Provide the (x, y) coordinate of the cell's center where the given text is located.  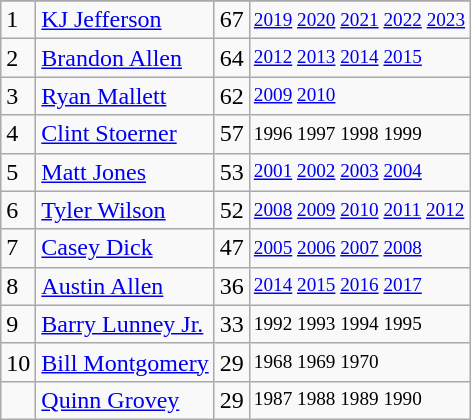
7 (18, 248)
1987 1988 1989 1990 (359, 400)
2001 2002 2003 2004 (359, 172)
Matt Jones (125, 172)
10 (18, 362)
Quinn Grovey (125, 400)
8 (18, 286)
64 (232, 58)
Bill Montgomery (125, 362)
1992 1993 1994 1995 (359, 324)
9 (18, 324)
KJ Jefferson (125, 20)
Austin Allen (125, 286)
47 (232, 248)
2005 2006 2007 2008 (359, 248)
Tyler Wilson (125, 210)
5 (18, 172)
57 (232, 134)
2019 2020 2021 2022 2023 (359, 20)
53 (232, 172)
2 (18, 58)
62 (232, 96)
52 (232, 210)
Clint Stoerner (125, 134)
Barry Lunney Jr. (125, 324)
67 (232, 20)
Casey Dick (125, 248)
33 (232, 324)
1968 1969 1970 (359, 362)
Ryan Mallett (125, 96)
1996 1997 1998 1999 (359, 134)
2009 2010 (359, 96)
Brandon Allen (125, 58)
2014 2015 2016 2017 (359, 286)
3 (18, 96)
2012 2013 2014 2015 (359, 58)
6 (18, 210)
2008 2009 2010 2011 2012 (359, 210)
36 (232, 286)
1 (18, 20)
4 (18, 134)
